Identify which cell holds the provided text, then report its (X, Y) central coordinate. 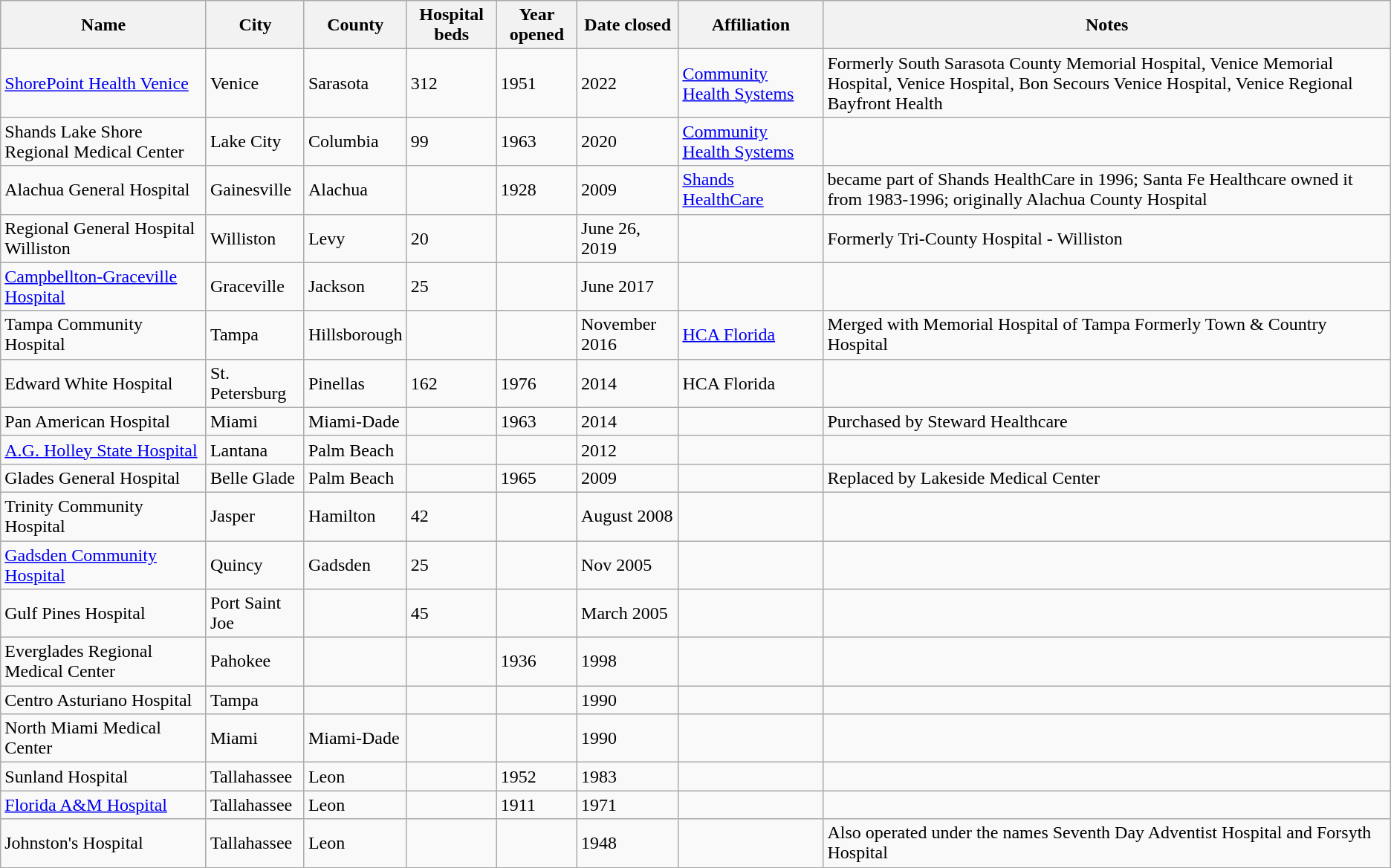
Gadsden (355, 565)
99 (452, 141)
45 (452, 614)
Port Saint Joe (255, 614)
Also operated under the names Seventh Day Adventist Hospital and Forsyth Hospital (1107, 843)
June 2017 (628, 287)
Regional General Hospital Williston (104, 238)
2012 (628, 450)
Trinity Community Hospital (104, 516)
North Miami Medical Center (104, 739)
Tampa Community Hospital (104, 334)
Merged with Memorial Hospital of Tampa Formerly Town & Country Hospital (1107, 334)
Lantana (255, 450)
Replaced by Lakeside Medical Center (1107, 478)
Sunland Hospital (104, 777)
Name (104, 25)
1965 (536, 478)
Pinellas (355, 383)
Edward White Hospital (104, 383)
Year opened (536, 25)
St. Petersburg (255, 383)
Graceville (255, 287)
City (255, 25)
became part of Shands HealthCare in 1996; Santa Fe Healthcare owned it from 1983-1996; originally Alachua County Hospital (1107, 190)
County (355, 25)
Pahokee (255, 661)
42 (452, 516)
Levy (355, 238)
Gulf Pines Hospital (104, 614)
1998 (628, 661)
1911 (536, 805)
Everglades Regional Medical Center (104, 661)
A.G. Holley State Hospital (104, 450)
Venice (255, 83)
Nov 2005 (628, 565)
1948 (628, 843)
Lake City (255, 141)
Date closed (628, 25)
Sarasota (355, 83)
Formerly Tri-County Hospital - Williston (1107, 238)
2020 (628, 141)
Florida A&M Hospital (104, 805)
1976 (536, 383)
November 2016 (628, 334)
20 (452, 238)
2022 (628, 83)
Johnston's Hospital (104, 843)
Gadsden Community Hospital (104, 565)
Centro Asturiano Hospital (104, 700)
Jasper (255, 516)
March 2005 (628, 614)
Quincy (255, 565)
Shands Lake Shore Regional Medical Center (104, 141)
Hillsborough (355, 334)
1928 (536, 190)
Pan American Hospital (104, 421)
Purchased by Steward Healthcare (1107, 421)
Alachua General Hospital (104, 190)
Shands HealthCare (750, 190)
Belle Glade (255, 478)
August 2008 (628, 516)
162 (452, 383)
Affiliation (750, 25)
Columbia (355, 141)
Gainesville (255, 190)
1952 (536, 777)
Hamilton (355, 516)
Notes (1107, 25)
1951 (536, 83)
1936 (536, 661)
Williston (255, 238)
1983 (628, 777)
Alachua (355, 190)
Glades General Hospital (104, 478)
Campbellton-Graceville Hospital (104, 287)
1971 (628, 805)
June 26, 2019 (628, 238)
Jackson (355, 287)
ShorePoint Health Venice (104, 83)
312 (452, 83)
Hospital beds (452, 25)
